Detect which cell encompasses the target text, then output its [X, Y] center coordinate. 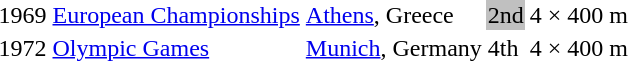
Athens, Greece [394, 15]
European Championships [176, 15]
2nd [506, 15]
